For the text-containing cell, return its midpoint in [X, Y] coordinate format. 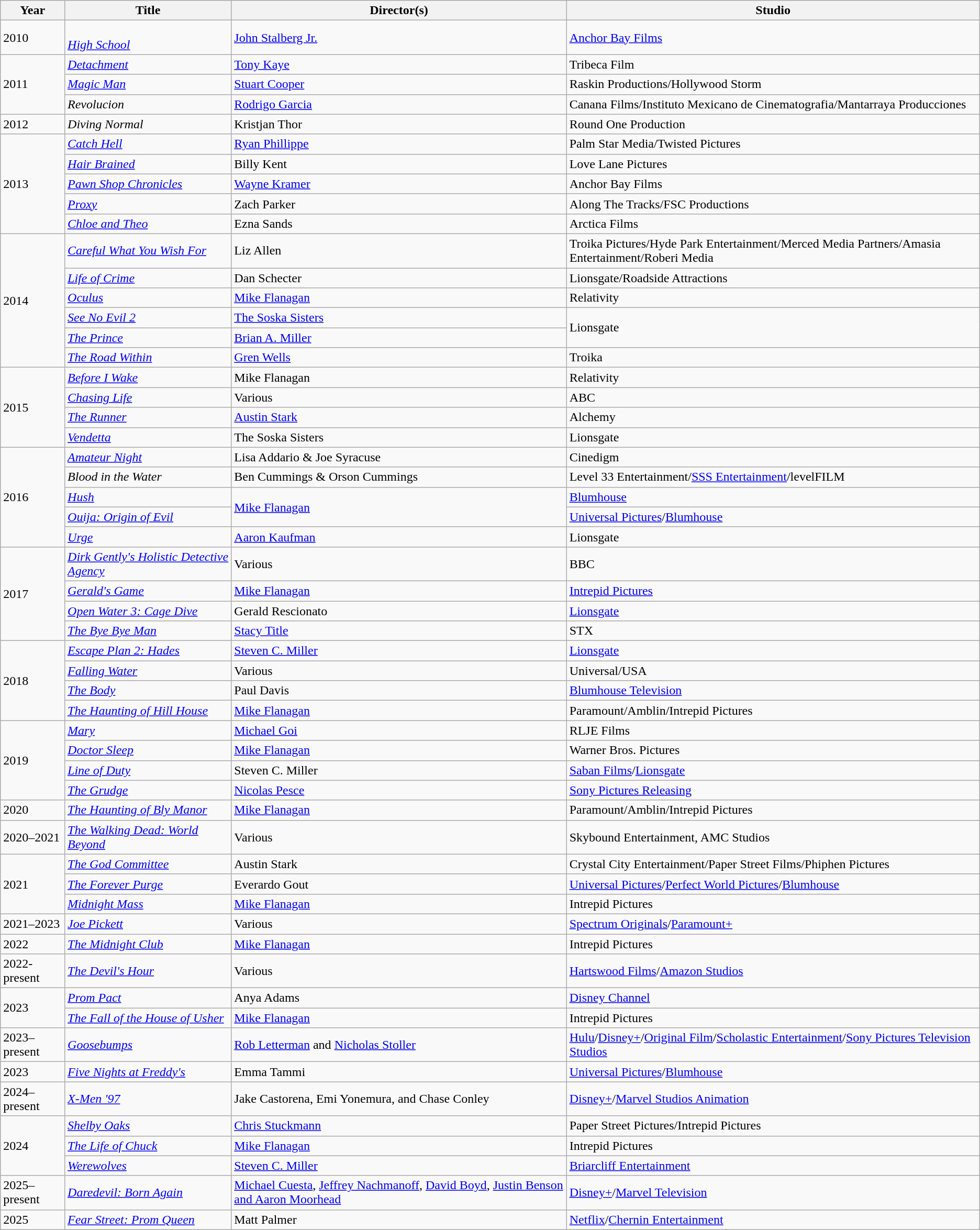
The Forever Purge [148, 884]
Dan Schecter [399, 278]
Chris Stuckmann [399, 1126]
Amateur Night [148, 457]
The Body [148, 691]
Crystal City Entertainment/Paper Street Films/Phiphen Pictures [773, 864]
STX [773, 631]
Along The Tracks/FSC Productions [773, 204]
Lionsgate/Roadside Attractions [773, 278]
Nicolas Pesce [399, 790]
Palm Star Media/Twisted Pictures [773, 144]
The Prince [148, 338]
John Stalberg Jr. [399, 38]
Before I Wake [148, 378]
2019 [32, 760]
Careful What You Wish For [148, 250]
Brian A. Miller [399, 338]
2025–present [32, 1193]
Joe Pickett [148, 924]
Ezna Sands [399, 224]
2020–2021 [32, 837]
2015 [32, 407]
2017 [32, 594]
Daredevil: Born Again [148, 1193]
2025 [32, 1220]
Disney+/Marvel Television [773, 1193]
Chasing Life [148, 397]
The Runner [148, 417]
Everardo Gout [399, 884]
The Walking Dead: World Beyond [148, 837]
Line of Duty [148, 770]
Life of Crime [148, 278]
Werewolves [148, 1166]
2022-present [32, 971]
2021–2023 [32, 924]
2024 [32, 1146]
The Bye Bye Man [148, 631]
Hair Brained [148, 164]
Ouija: Origin of Evil [148, 517]
The Devil's Hour [148, 971]
ABC [773, 397]
Studio [773, 10]
Shelby Oaks [148, 1126]
Matt Palmer [399, 1220]
Disney+/Marvel Studios Animation [773, 1099]
Sony Pictures Releasing [773, 790]
Aaron Kaufman [399, 537]
The Midnight Club [148, 944]
2022 [32, 944]
Warner Bros. Pictures [773, 750]
Dirk Gently's Holistic Detective Agency [148, 563]
High School [148, 38]
The Life of Chuck [148, 1146]
Ben Cummings & Orson Cummings [399, 477]
Gerald Rescionato [399, 611]
Director(s) [399, 10]
Blumhouse [773, 497]
Wayne Kramer [399, 184]
2012 [32, 124]
Blood in the Water [148, 477]
Goosebumps [148, 1045]
2013 [32, 184]
Cinedigm [773, 457]
Revolucion [148, 104]
Billy Kent [399, 164]
The God Committee [148, 864]
The Haunting of Bly Manor [148, 810]
Netflix/Chernin Entertainment [773, 1220]
The Fall of the House of Usher [148, 1018]
Fear Street: Prom Queen [148, 1220]
2016 [32, 497]
Vendetta [148, 437]
Diving Normal [148, 124]
Universal/USA [773, 671]
Level 33 Entertainment/SSS Entertainment/levelFILM [773, 477]
Hartswood Films/Amazon Studios [773, 971]
2014 [32, 301]
Detachment [148, 64]
2018 [32, 681]
Saban Films/Lionsgate [773, 770]
Emma Tammi [399, 1072]
Troika [773, 358]
Disney Channel [773, 998]
Lisa Addario & Joe Syracuse [399, 457]
Gerald's Game [148, 591]
Hulu/Disney+/Original Film/Scholastic Entertainment/Sony Pictures Television Studios [773, 1045]
Escape Plan 2: Hades [148, 651]
Ryan Phillippe [399, 144]
Raskin Productions/Hollywood Storm [773, 84]
The Road Within [148, 358]
The Grudge [148, 790]
Chloe and Theo [148, 224]
Oculus [148, 298]
2011 [32, 84]
Magic Man [148, 84]
Proxy [148, 204]
Pawn Shop Chronicles [148, 184]
Briarcliff Entertainment [773, 1166]
Tony Kaye [399, 64]
2023–present [32, 1045]
Paul Davis [399, 691]
Kristjan Thor [399, 124]
Catch Hell [148, 144]
Title [148, 10]
Stacy Title [399, 631]
RLJE Films [773, 730]
Anya Adams [399, 998]
Michael Goi [399, 730]
Round One Production [773, 124]
Tribeca Film [773, 64]
Open Water 3: Cage Dive [148, 611]
See No Evil 2 [148, 318]
The Haunting of Hill House [148, 711]
Mary [148, 730]
Doctor Sleep [148, 750]
Hush [148, 497]
Michael Cuesta, Jeffrey Nachmanoff, David Boyd, Justin Benson and Aaron Moorhead [399, 1193]
Love Lane Pictures [773, 164]
Blumhouse Television [773, 691]
Troika Pictures/Hyde Park Entertainment/Merced Media Partners/Amasia Entertainment/Roberi Media [773, 250]
Year [32, 10]
Paper Street Pictures/Intrepid Pictures [773, 1126]
Arctica Films [773, 224]
Rodrigo Garcia [399, 104]
Spectrum Originals/Paramount+ [773, 924]
Zach Parker [399, 204]
Skybound Entertainment, AMC Studios [773, 837]
Urge [148, 537]
2020 [32, 810]
2024–present [32, 1099]
Universal Pictures/Perfect World Pictures/Blumhouse [773, 884]
Five Nights at Freddy's [148, 1072]
Midnight Mass [148, 904]
Canana Films/Instituto Mexicano de Cinematografia/Mantarraya Producciones [773, 104]
Jake Castorena, Emi Yonemura, and Chase Conley [399, 1099]
Prom Pact [148, 998]
Gren Wells [399, 358]
2021 [32, 884]
BBC [773, 563]
X-Men '97 [148, 1099]
Alchemy [773, 417]
2010 [32, 38]
Stuart Cooper [399, 84]
Rob Letterman and Nicholas Stoller [399, 1045]
Liz Allen [399, 250]
Falling Water [148, 671]
